Scan for the cell matching the given text and deliver its [x, y] coordinate at center. 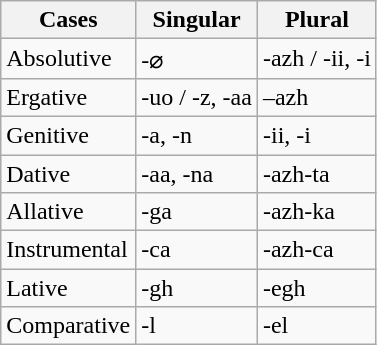
-azh / -ii, -i [316, 59]
-⌀ [197, 59]
Lative [68, 288]
–azh [316, 97]
Dative [68, 173]
-azh-ka [316, 212]
Ergative [68, 97]
Singular [197, 20]
-uo / -z, -aa [197, 97]
-azh-ta [316, 173]
-ca [197, 250]
-l [197, 326]
-el [316, 326]
-egh [316, 288]
-aa, -na [197, 173]
Plural [316, 20]
Genitive [68, 135]
Comparative [68, 326]
Absolutive [68, 59]
-ii, -i [316, 135]
-gh [197, 288]
-a, -n [197, 135]
-azh-ca [316, 250]
Cases [68, 20]
Allative [68, 212]
-ga [197, 212]
Instrumental [68, 250]
